Search for the cell housing the specified text and yield its (X, Y) center coordinate. 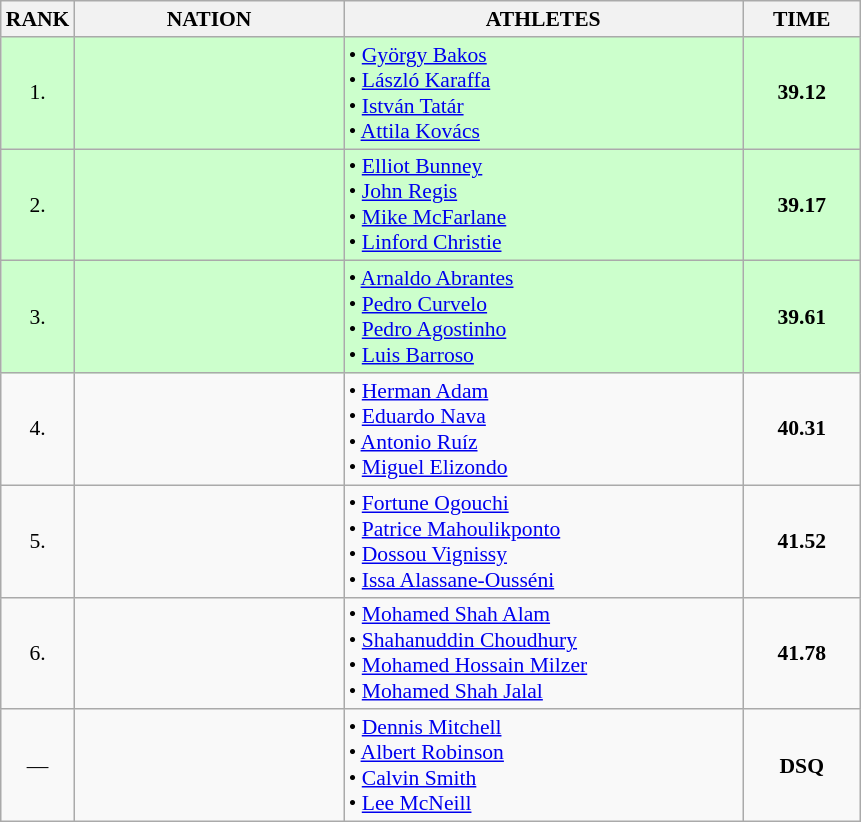
3. (38, 317)
DSQ (802, 766)
• Mohamed Shah Alam• Shahanuddin Choudhury• Mohamed Hossain Milzer• Mohamed Shah Jalal (544, 653)
39.61 (802, 317)
— (38, 766)
• Herman Adam• Eduardo Nava• Antonio Ruíz• Miguel Elizondo (544, 429)
• Dennis Mitchell• Albert Robinson• Calvin Smith• Lee McNeill (544, 766)
ATHLETES (544, 19)
• Arnaldo Abrantes• Pedro Curvelo• Pedro Agostinho• Luis Barroso (544, 317)
5. (38, 541)
40.31 (802, 429)
6. (38, 653)
2. (38, 205)
• György Bakos• László Karaffa• István Tatár• Attila Kovács (544, 93)
• Fortune Ogouchi• Patrice Mahoulikponto• Dossou Vignissy• Issa Alassane-Ousséni (544, 541)
1. (38, 93)
41.52 (802, 541)
39.17 (802, 205)
TIME (802, 19)
39.12 (802, 93)
NATION (208, 19)
• Elliot Bunney• John Regis• Mike McFarlane• Linford Christie (544, 205)
41.78 (802, 653)
RANK (38, 19)
4. (38, 429)
